Pinpoint the cell where the given text exists, returning its (x, y) midpoint coordinate. 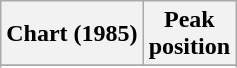
Peakposition (189, 34)
Chart (1985) (72, 34)
